Scan for the cell matching the given text and deliver its [X, Y] coordinate at center. 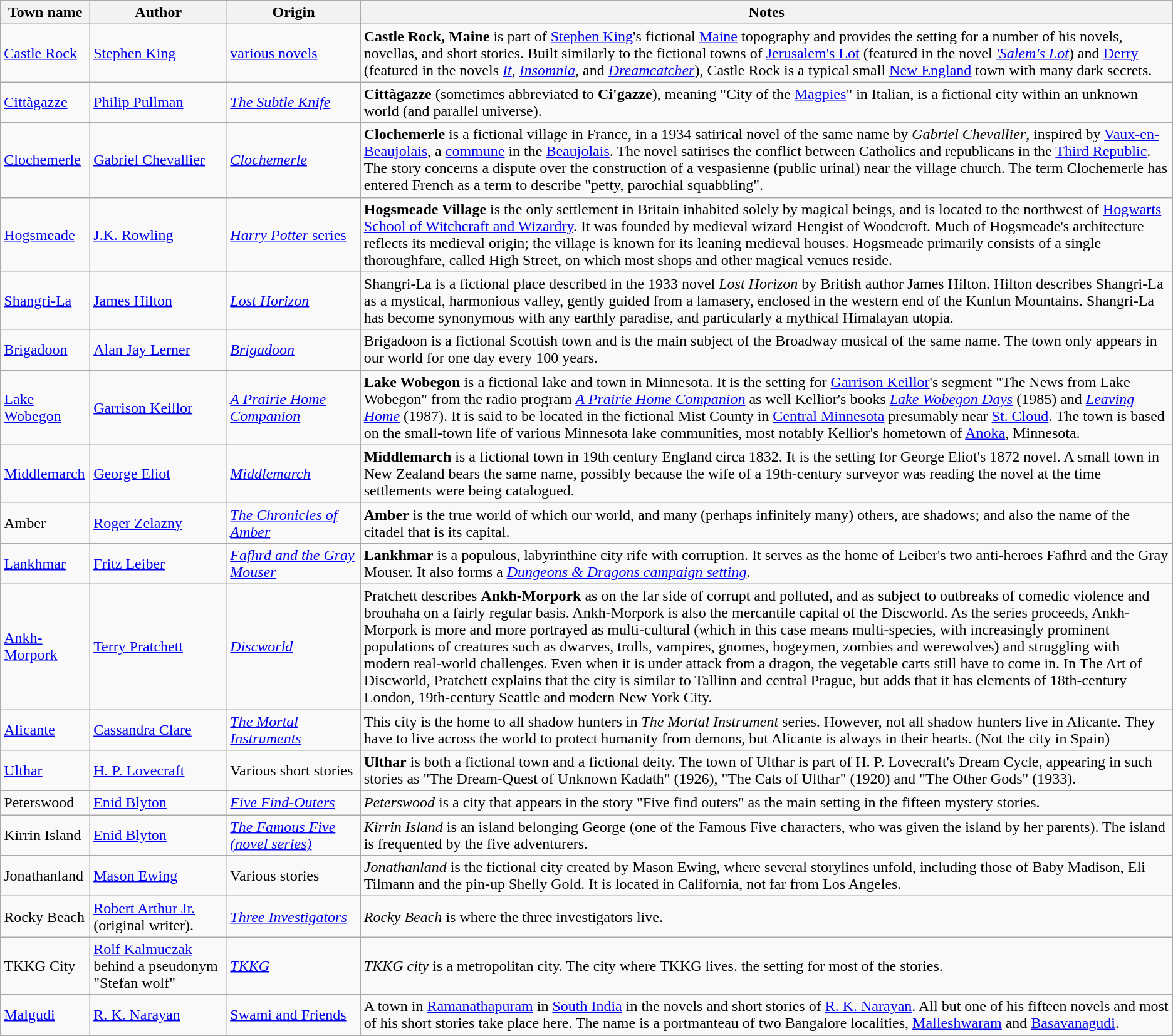
Swami and Friends [293, 1015]
Stephen King [159, 53]
The Famous Five (novel series) [293, 836]
Roger Zelazny [159, 522]
Mason Ewing [159, 876]
Fritz Leiber [159, 564]
Alan Jay Lerner [159, 350]
The Chronicles of Amber [293, 522]
Philip Pullman [159, 103]
Cassandra Clare [159, 729]
Castle Rock [45, 53]
Terry Pratchett [159, 646]
R. K. Narayan [159, 1015]
Peterswood [45, 803]
Amber [45, 522]
TKKG City [45, 966]
Harry Potter series [293, 234]
Author [159, 13]
various novels [293, 53]
Rocky Beach [45, 917]
Hogsmeade [45, 234]
Town name [45, 13]
Ulthar [45, 770]
H. P. Lovecraft [159, 770]
Rolf Kalmuczak behind a pseudonym "Stefan wolf" [159, 966]
Kirrin Island [45, 836]
Garrison Keillor [159, 407]
Malgudi [45, 1015]
Jonathanland [45, 876]
Shangri-La [45, 301]
Rocky Beach is where the three investigators live. [766, 917]
Various stories [293, 876]
Gabriel Chevallier [159, 160]
Lost Horizon [293, 301]
Alicante [45, 729]
Robert Arthur Jr. (original writer). [159, 917]
Peterswood is a city that appears in the story "Five find outers" as the main setting in the fifteen mystery stories. [766, 803]
George Eliot [159, 474]
Five Find-Outers [293, 803]
TKKG [293, 966]
The Mortal Instruments [293, 729]
Three Investigators [293, 917]
Ankh-Morpork [45, 646]
James Hilton [159, 301]
Origin [293, 13]
The Subtle Knife [293, 103]
J.K. Rowling [159, 234]
Cittàgazze [45, 103]
Various short stories [293, 770]
Discworld [293, 646]
Notes [766, 13]
Lake Wobegon [45, 407]
Fafhrd and the Gray Mouser [293, 564]
A Prairie Home Companion [293, 407]
TKKG city is a metropolitan city. The city where TKKG lives. the setting for most of the stories. [766, 966]
Lankhmar [45, 564]
